Detect which cell encompasses the target text, then output its (x, y) center coordinate. 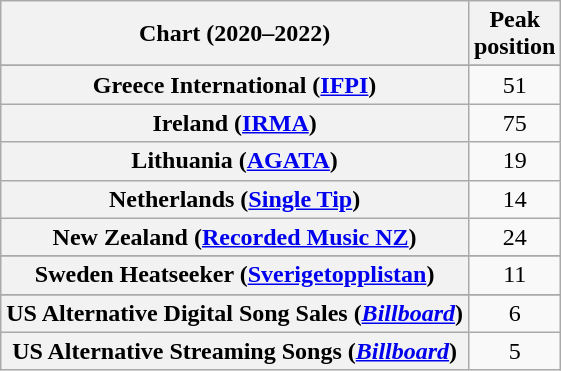
US Alternative Streaming Songs (Billboard) (235, 351)
Peakposition (514, 34)
19 (514, 161)
24 (514, 237)
Ireland (IRMA) (235, 123)
Chart (2020–2022) (235, 34)
New Zealand (Recorded Music NZ) (235, 237)
Netherlands (Single Tip) (235, 199)
5 (514, 351)
75 (514, 123)
Greece International (IFPI) (235, 85)
US Alternative Digital Song Sales (Billboard) (235, 313)
51 (514, 85)
Sweden Heatseeker (Sverigetopplistan) (235, 275)
6 (514, 313)
11 (514, 275)
14 (514, 199)
Lithuania (AGATA) (235, 161)
